Search for the cell housing the specified text and yield its (x, y) center coordinate. 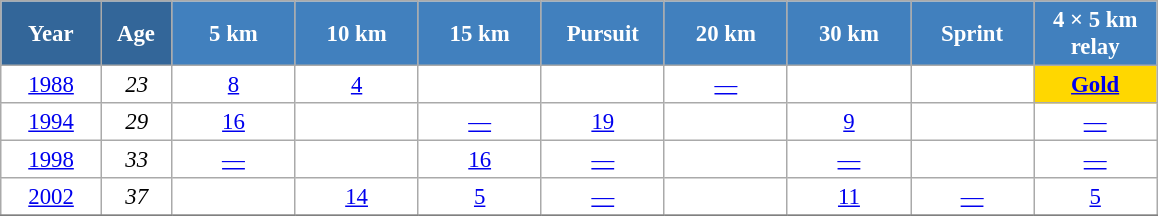
1988 (52, 85)
1994 (52, 122)
11 (848, 197)
33 (136, 160)
23 (136, 85)
4 (356, 85)
4 × 5 km relay (1096, 34)
14 (356, 197)
29 (136, 122)
8 (234, 85)
10 km (356, 34)
Sprint (972, 34)
5 km (234, 34)
30 km (848, 34)
Pursuit (602, 34)
20 km (726, 34)
Year (52, 34)
15 km (480, 34)
9 (848, 122)
19 (602, 122)
Age (136, 34)
Gold (1096, 85)
37 (136, 197)
2002 (52, 197)
1998 (52, 160)
